Search for the cell housing the specified text and yield its (x, y) center coordinate. 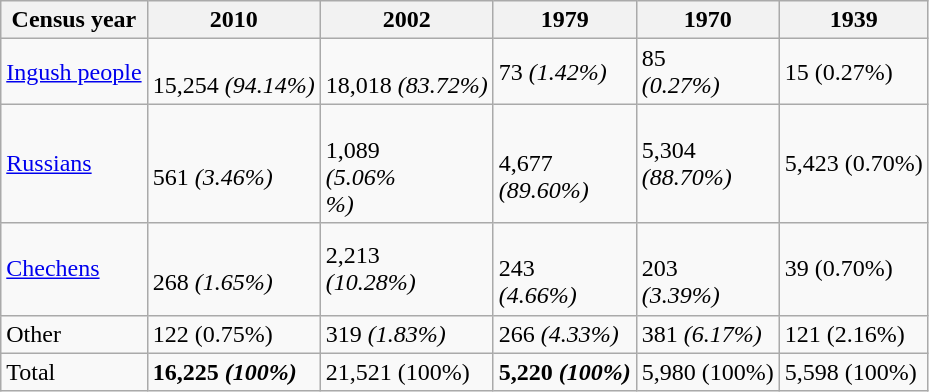
2002 (406, 20)
18,018 (83.72%) (406, 72)
4,677(89.60%) (564, 164)
5,304(88.70%) (708, 164)
561 (3.46%) (234, 164)
5,220 (100%) (564, 372)
1939 (854, 20)
Other (74, 334)
Chechens (74, 269)
15,254 (94.14%) (234, 72)
15 (0.27%) (854, 72)
Russians (74, 164)
381 (6.17%) (708, 334)
1979 (564, 20)
5,423 (0.70%) (854, 164)
243(4.66%) (564, 269)
16,225 (100%) (234, 372)
Total (74, 372)
5,980 (100%) (708, 372)
21,521 (100%) (406, 372)
203(3.39%) (708, 269)
121 (2.16%) (854, 334)
266 (4.33%) (564, 334)
Census year (74, 20)
2,213(10.28%) (406, 269)
85(0.27%) (708, 72)
5,598 (100%) (854, 372)
319 (1.83%) (406, 334)
122 (0.75%) (234, 334)
1,089(5.06%%) (406, 164)
268 (1.65%) (234, 269)
2010 (234, 20)
1970 (708, 20)
39 (0.70%) (854, 269)
73 (1.42%) (564, 72)
Ingush people (74, 72)
